Pinpoint the cell where the given text exists, returning its [x, y] midpoint coordinate. 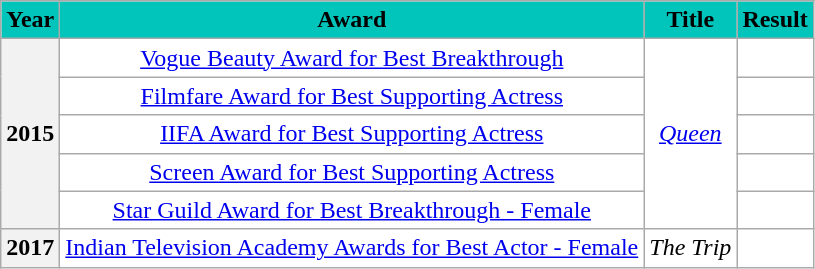
Year [30, 20]
Indian Television Academy Awards for Best Actor - Female [352, 248]
Award [352, 20]
Filmfare Award for Best Supporting Actress [352, 96]
IIFA Award for Best Supporting Actress [352, 134]
Vogue Beauty Award for Best Breakthrough [352, 58]
2017 [30, 248]
Title [690, 20]
Screen Award for Best Supporting Actress [352, 172]
The Trip [690, 248]
Queen [690, 134]
Star Guild Award for Best Breakthrough - Female [352, 210]
Result [775, 20]
2015 [30, 134]
